Provide the (X, Y) coordinate of the cell's center where the given text is located.  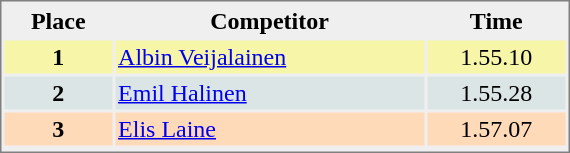
Place (58, 20)
1.55.10 (496, 56)
2 (58, 92)
Albin Veijalainen (270, 56)
Competitor (270, 20)
Elis Laine (270, 128)
1.57.07 (496, 128)
3 (58, 128)
Emil Halinen (270, 92)
Time (496, 20)
1.55.28 (496, 92)
1 (58, 56)
